Extract the [x, y] coordinate from the center of the cell holding the provided text.  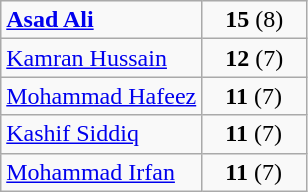
Mohammad Hafeez [102, 96]
Kashif Siddiq [102, 134]
Mohammad Irfan [102, 172]
12 (7) [254, 58]
Asad Ali [102, 20]
15 (8) [254, 20]
Kamran Hussain [102, 58]
